Extract the [X, Y] coordinate from the center of the cell holding the provided text.  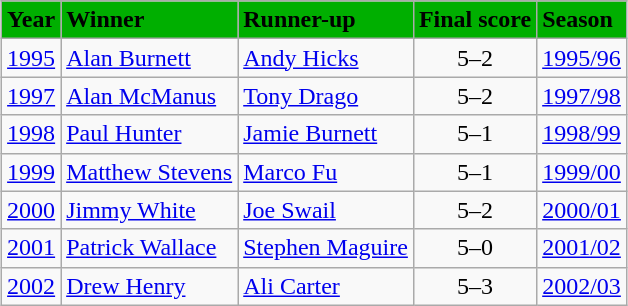
Patrick Wallace [150, 248]
2001 [32, 248]
5–0 [474, 248]
1995 [32, 58]
Jimmy White [150, 210]
Tony Drago [326, 96]
Jamie Burnett [326, 134]
Final score [474, 20]
Matthew Stevens [150, 172]
Alan Burnett [150, 58]
2000/01 [582, 210]
1998 [32, 134]
Ali Carter [326, 286]
2002/03 [582, 286]
2001/02 [582, 248]
Stephen Maguire [326, 248]
1997 [32, 96]
Paul Hunter [150, 134]
1999/00 [582, 172]
Season [582, 20]
2002 [32, 286]
Marco Fu [326, 172]
1997/98 [582, 96]
Drew Henry [150, 286]
Andy Hicks [326, 58]
1998/99 [582, 134]
Alan McManus [150, 96]
Year [32, 20]
Runner-up [326, 20]
2000 [32, 210]
1995/96 [582, 58]
5–3 [474, 286]
Joe Swail [326, 210]
Winner [150, 20]
1999 [32, 172]
